Find where the given text appears and provide that cell's center as [X, Y] coordinate. 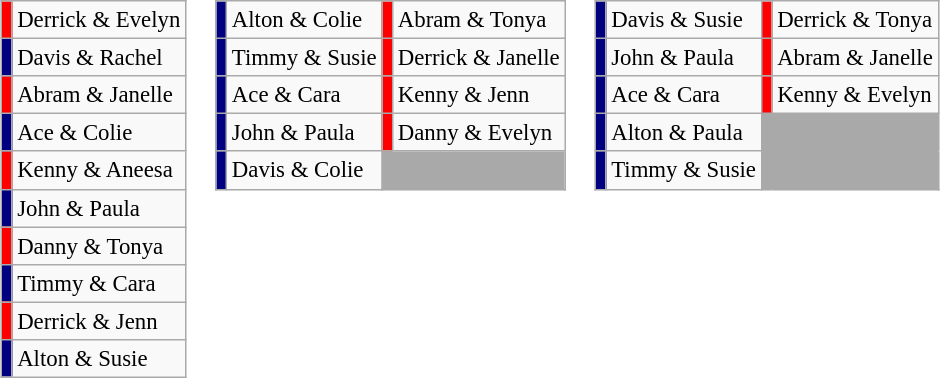
Derrick & Evelyn [99, 20]
Ace & Colie [99, 133]
Kenny & Jenn [478, 95]
Davis & Colie [304, 170]
Danny & Evelyn [478, 133]
Timmy & Cara [99, 283]
Derrick & Tonya [855, 20]
Abram & Tonya [478, 20]
Kenny & Evelyn [855, 95]
Davis & Rachel [99, 58]
Danny & Tonya [99, 246]
Derrick & Janelle [478, 58]
Davis & Susie [684, 20]
Kenny & Aneesa [99, 170]
Alton & Paula [684, 133]
Derrick & Jenn [99, 321]
Alton & Susie [99, 358]
Alton & Colie [304, 20]
